Find where the given text appears and provide that cell's center as (x, y) coordinate. 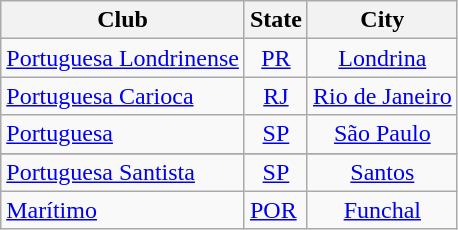
Rio de Janeiro (382, 96)
City (382, 20)
Santos (382, 172)
São Paulo (382, 134)
Marítimo (123, 210)
Portuguesa Carioca (123, 96)
PR (276, 58)
Londrina (382, 58)
State (276, 20)
Portuguesa (123, 134)
Portuguesa Londrinense (123, 58)
Funchal (382, 210)
POR (276, 210)
Club (123, 20)
Portuguesa Santista (123, 172)
RJ (276, 96)
